Return the (X, Y) coordinate for the center point of the cell that contains the specified text.  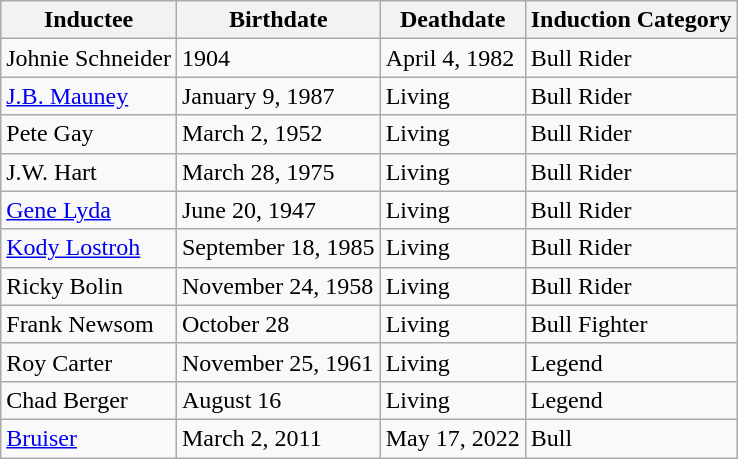
Bull (631, 438)
November 24, 1958 (278, 286)
August 16 (278, 400)
March 2, 1952 (278, 134)
Johnie Schneider (89, 58)
Roy Carter (89, 362)
Inductee (89, 20)
September 18, 1985 (278, 248)
Kody Lostroh (89, 248)
Induction Category (631, 20)
January 9, 1987 (278, 96)
June 20, 1947 (278, 210)
March 28, 1975 (278, 172)
J.B. Mauney (89, 96)
Deathdate (452, 20)
March 2, 2011 (278, 438)
October 28 (278, 324)
1904 (278, 58)
April 4, 1982 (452, 58)
Bruiser (89, 438)
Birthdate (278, 20)
J.W. Hart (89, 172)
Chad Berger (89, 400)
November 25, 1961 (278, 362)
Gene Lyda (89, 210)
Bull Fighter (631, 324)
Frank Newsom (89, 324)
May 17, 2022 (452, 438)
Ricky Bolin (89, 286)
Pete Gay (89, 134)
